Capture the cell that displays the provided text and extract its [x, y] central coordinate. 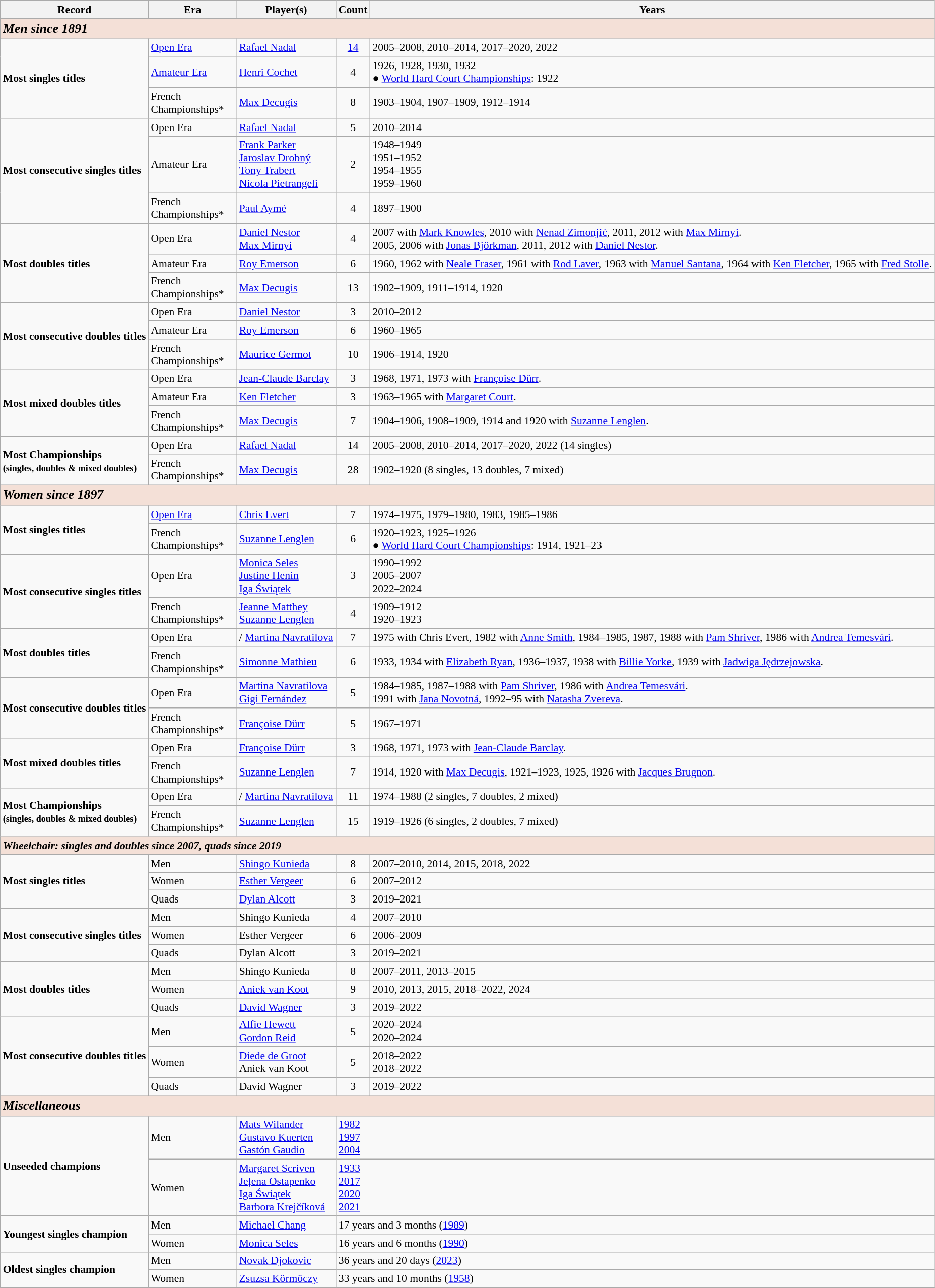
9 [353, 989]
Women since 1897 [467, 495]
Miscellaneous [467, 1106]
2007–2010, 2014, 2015, 2018, 2022 [652, 864]
Youngest singles champion [75, 1234]
1948–1949 1951–1952 1954–1955 1959–1960 [652, 164]
Era [192, 10]
1960–1965 [652, 330]
2005–2008, 2010–2014, 2017–2020, 2022 [652, 48]
2018–2022 2018–2022 [652, 1062]
Jeanne Matthey Suzanne Lenglen [286, 614]
1919–1926 (6 singles, 2 doubles, 7 mixed) [652, 821]
Unseeded champions [75, 1166]
10 [353, 355]
Ken Fletcher [286, 397]
1897–1900 [652, 209]
Men since 1891 [467, 29]
2007–2010 [652, 918]
Zsuzsa Körmöczy [286, 1279]
1903–1904, 1907–1909, 1912–1914 [652, 103]
Mats Wilander Gustavo Kuerten Gastón Gaudio [286, 1138]
2007–2011, 2013–2015 [652, 972]
33 years and 10 months (1958) [635, 1279]
1974–1975, 1979–1980, 1983, 1985–1986 [652, 514]
16 years and 6 months (1990) [635, 1243]
1933 2017 2020 2021 [635, 1188]
1909–1912 1920–1923 [652, 614]
Diede de Groot Aniek van Koot [286, 1062]
Martina Navratilova Gigi Fernández [286, 692]
Maurice Germot [286, 355]
1902–1920 (8 singles, 13 doubles, 7 mixed) [652, 470]
2007 with Mark Knowles, 2010 with Nenad Zimonjić, 2011, 2012 with Max Mirnyi. 2005, 2006 with Jonas Björkman, 2011, 2012 with Daniel Nestor. [652, 239]
2010–2012 [652, 312]
1990–1992 2005–2007 2022–2024 [652, 576]
Years [652, 10]
1967–1971 [652, 724]
Henri Cochet [286, 73]
2005–2008, 2010–2014, 2017–2020, 2022 (14 singles) [652, 445]
1902–1909, 1911–1914, 1920 [652, 287]
36 years and 20 days (2023) [635, 1261]
1920–1923, 1925–1926 ● World Hard Court Championships: 1914, 1921–23 [652, 539]
1926, 1928, 1930, 1932 ● World Hard Court Championships: 1922 [652, 73]
Record [75, 10]
1974–1988 (2 singles, 7 doubles, 2 mixed) [652, 797]
1960, 1962 with Neale Fraser, 1961 with Rod Laver, 1963 with Manuel Santana, 1964 with Ken Fletcher, 1965 with Fred Stolle. [652, 264]
1982 1997 2004 [635, 1138]
1984–1985, 1987–1988 with Pam Shriver, 1986 with Andrea Temesvári.1991 with Jana Novotná, 1992–95 with Natasha Zvereva. [652, 692]
13 [353, 287]
1933, 1934 with Elizabeth Ryan, 1936–1937, 1938 with Billie Yorke, 1939 with Jadwiga Jędrzejowska. [652, 662]
Count [353, 10]
Simonne Mathieu [286, 662]
1968, 1971, 1973 with Jean-Claude Barclay. [652, 748]
1914, 1920 with Max Decugis, 1921–1923, 1925, 1926 with Jacques Brugnon. [652, 772]
Daniel Nestor [286, 312]
Paul Aymé [286, 209]
11 [353, 797]
1963–1965 with Margaret Court. [652, 397]
2007–2012 [652, 881]
1968, 1971, 1973 with Françoise Dürr. [652, 379]
Monica Seles Justine Henin Iga Świątek [286, 576]
Monica Seles [286, 1243]
1904–1906, 1908–1909, 1914 and 1920 with Suzanne Lenglen. [652, 421]
2 [353, 164]
2010–2014 [652, 127]
17 years and 3 months (1989) [635, 1225]
15 [353, 821]
1906–1914, 1920 [652, 355]
Wheelchair: singles and doubles since 2007, quads since 2019 [467, 846]
2010, 2013, 2015, 2018–2022, 2024 [652, 989]
1975 with Chris Evert, 1982 with Anne Smith, 1984–1985, 1987, 1988 with Pam Shriver, 1986 with Andrea Temesvári. [652, 638]
Player(s) [286, 10]
2006–2009 [652, 935]
Aniek van Koot [286, 989]
28 [353, 470]
Michael Chang [286, 1225]
Chris Evert [286, 514]
Novak Djokovic [286, 1261]
Daniel Nestor Max Mirnyi [286, 239]
2020–2024 2020–2024 [652, 1031]
Jean-Claude Barclay [286, 379]
Margaret Scriven Jeļena Ostapenko Iga Świątek Barbora Krejčíková [286, 1188]
Alfie Hewett Gordon Reid [286, 1031]
Frank Parker Jaroslav Drobný Tony Trabert Nicola Pietrangeli [286, 164]
Oldest singles champion [75, 1270]
